Find where the given text appears and provide that cell's center as [X, Y] coordinate. 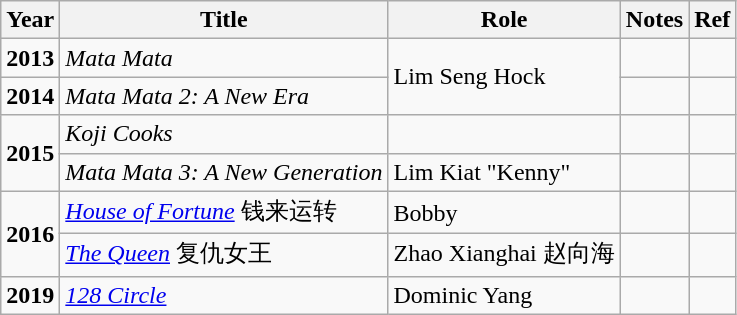
2019 [30, 295]
Role [504, 20]
2016 [30, 234]
Zhao Xianghai 赵向海 [504, 256]
Bobby [504, 212]
The Queen 复仇女王 [224, 256]
Notes [654, 20]
Lim Seng Hock [504, 77]
House of Fortune 钱来运转 [224, 212]
Year [30, 20]
2014 [30, 96]
Mata Mata 3: A New Generation [224, 172]
Lim Kiat "Kenny" [504, 172]
2015 [30, 153]
Koji Cooks [224, 134]
Title [224, 20]
Dominic Yang [504, 295]
Ref [712, 20]
2013 [30, 58]
128 Circle [224, 295]
Mata Mata [224, 58]
Mata Mata 2: A New Era [224, 96]
